Provide the (x, y) coordinate of the cell's center where the given text is located.  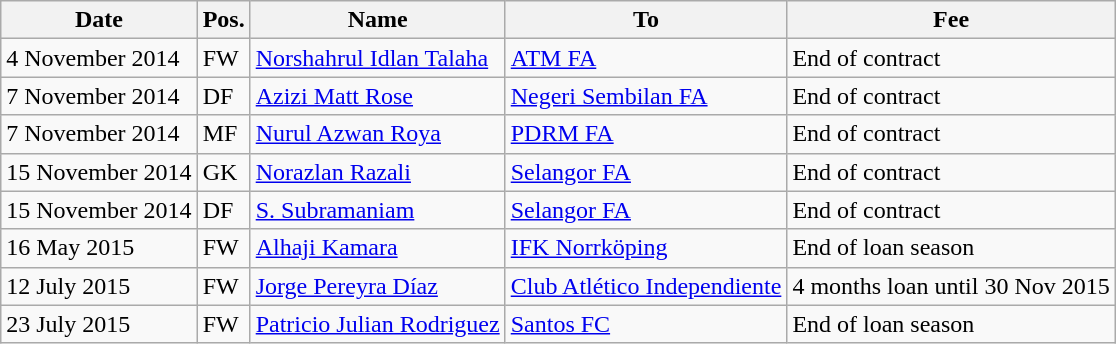
23 July 2015 (99, 324)
S. Subramaniam (378, 210)
Pos. (224, 20)
Santos FC (646, 324)
Patricio Julian Rodriguez (378, 324)
Date (99, 20)
IFK Norrköping (646, 248)
4 months loan until 30 Nov 2015 (951, 286)
GK (224, 172)
ATM FA (646, 58)
Norazlan Razali (378, 172)
Negeri Sembilan FA (646, 96)
Fee (951, 20)
12 July 2015 (99, 286)
Club Atlético Independiente (646, 286)
16 May 2015 (99, 248)
Alhaji Kamara (378, 248)
PDRM FA (646, 134)
Azizi Matt Rose (378, 96)
Jorge Pereyra Díaz (378, 286)
Nurul Azwan Roya (378, 134)
Name (378, 20)
Norshahrul Idlan Talaha (378, 58)
4 November 2014 (99, 58)
To (646, 20)
MF (224, 134)
